Provide the (x, y) coordinate of the cell's center where the given text is located.  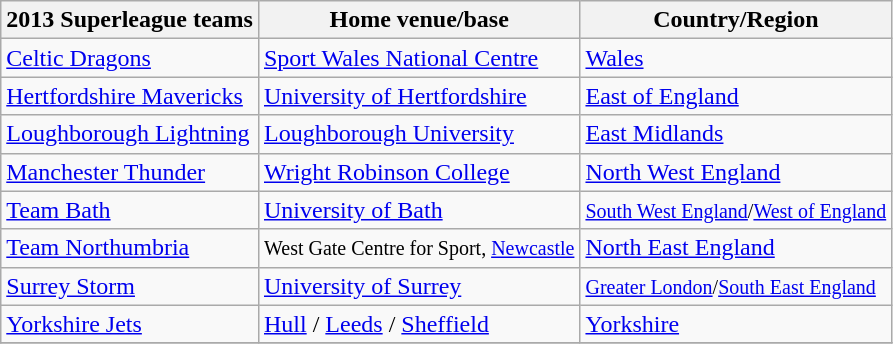
Celtic Dragons (130, 58)
Yorkshire (736, 324)
University of Hertfordshire (418, 96)
South West England/West of England (736, 210)
Manchester Thunder (130, 172)
Team Northumbria (130, 248)
Sport Wales National Centre (418, 58)
Greater London/South East England (736, 286)
Wright Robinson College (418, 172)
Hertfordshire Mavericks (130, 96)
Surrey Storm (130, 286)
Country/Region (736, 20)
Loughborough University (418, 134)
Team Bath (130, 210)
University of Surrey (418, 286)
East Midlands (736, 134)
Hull / Leeds / Sheffield (418, 324)
Home venue/base (418, 20)
North West England (736, 172)
West Gate Centre for Sport, Newcastle (418, 248)
Wales (736, 58)
University of Bath (418, 210)
2013 Superleague teams (130, 20)
East of England (736, 96)
Loughborough Lightning (130, 134)
North East England (736, 248)
Yorkshire Jets (130, 324)
